From the cell containing the given text, extract its center point as [x, y] coordinate. 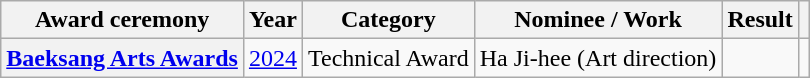
Category [388, 20]
2024 [272, 58]
Ha Ji-hee (Art direction) [598, 58]
Technical Award [388, 58]
Baeksang Arts Awards [122, 58]
Nominee / Work [598, 20]
Result [760, 20]
Award ceremony [122, 20]
Year [272, 20]
